Determine the [x, y] coordinate at the center of the cell enclosing the given text.  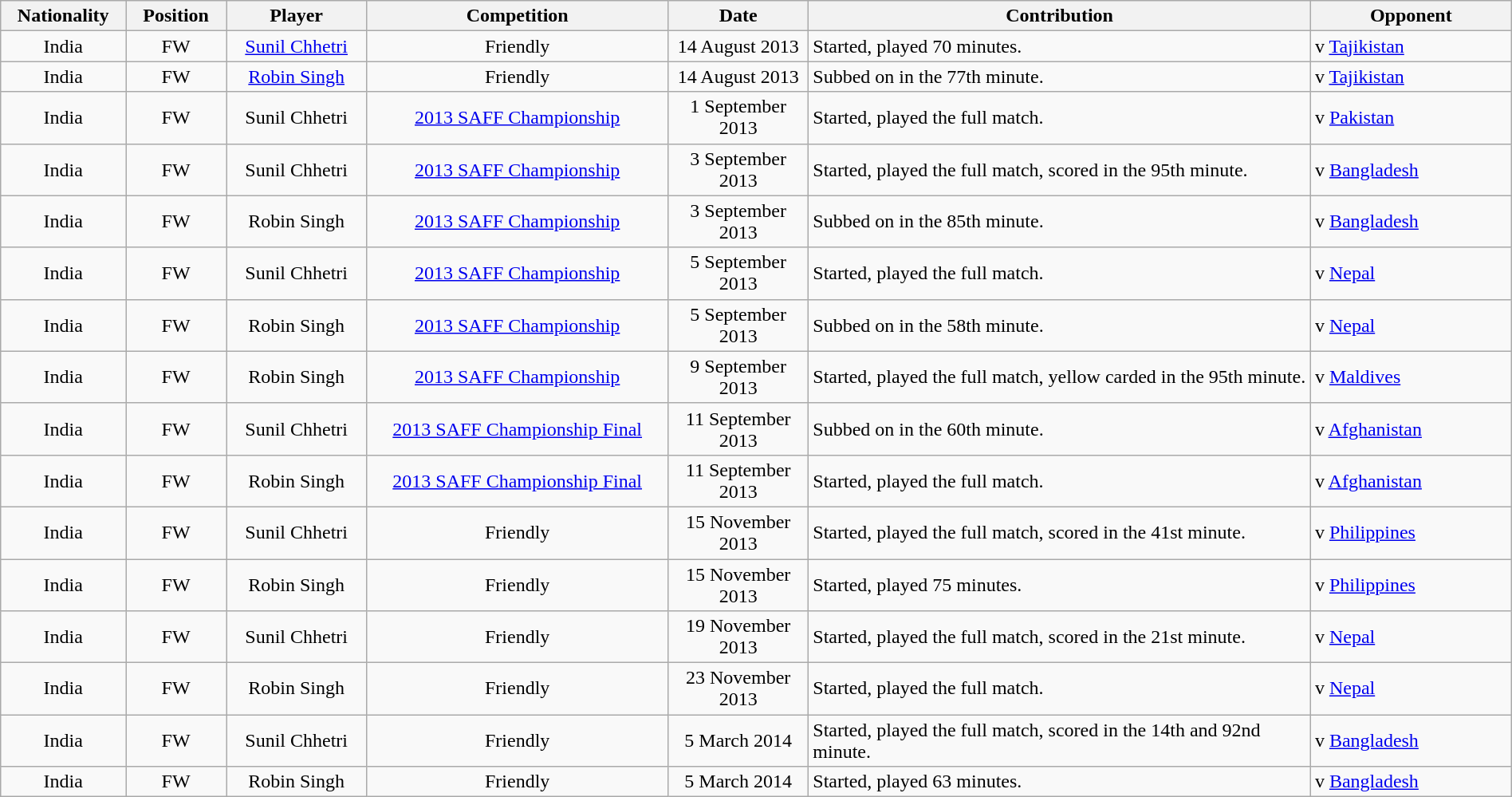
19 November 2013 [738, 637]
Started, played the full match, scored in the 41st minute. [1060, 533]
23 November 2013 [738, 689]
Started, played the full match, scored in the 95th minute. [1060, 169]
9 September 2013 [738, 377]
Started, played the full match, scored in the 14th and 92nd minute. [1060, 740]
Subbed on in the 58th minute. [1060, 326]
Player [297, 16]
Started, played 70 minutes. [1060, 46]
Subbed on in the 60th minute. [1060, 429]
Contribution [1060, 16]
Subbed on in the 77th minute. [1060, 77]
Date [738, 16]
Subbed on in the 85th minute. [1060, 222]
Opponent [1411, 16]
Started, played the full match, yellow carded in the 95th minute. [1060, 377]
Competition [518, 16]
Nationality [64, 16]
v Pakistan [1411, 118]
1 September 2013 [738, 118]
Started, played the full match, scored in the 21st minute. [1060, 637]
Started, played 75 minutes. [1060, 584]
v Maldives [1411, 377]
Started, played 63 minutes. [1060, 782]
Position [176, 16]
